Pinpoint the cell where the given text exists, returning its (x, y) midpoint coordinate. 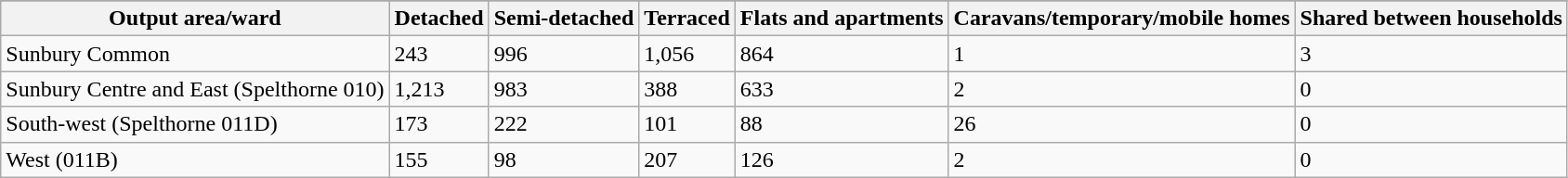
243 (438, 54)
Sunbury Common (195, 54)
26 (1122, 124)
98 (564, 159)
1,056 (687, 54)
Flats and apartments (842, 19)
South-west (Spelthorne 011D) (195, 124)
Caravans/temporary/mobile homes (1122, 19)
126 (842, 159)
Shared between households (1431, 19)
101 (687, 124)
633 (842, 89)
983 (564, 89)
Semi-detached (564, 19)
1 (1122, 54)
3 (1431, 54)
864 (842, 54)
Output area/ward (195, 19)
1,213 (438, 89)
West (011B) (195, 159)
173 (438, 124)
996 (564, 54)
88 (842, 124)
388 (687, 89)
207 (687, 159)
222 (564, 124)
155 (438, 159)
Detached (438, 19)
Sunbury Centre and East (Spelthorne 010) (195, 89)
Terraced (687, 19)
